From the cell containing the given text, extract its center point as [X, Y] coordinate. 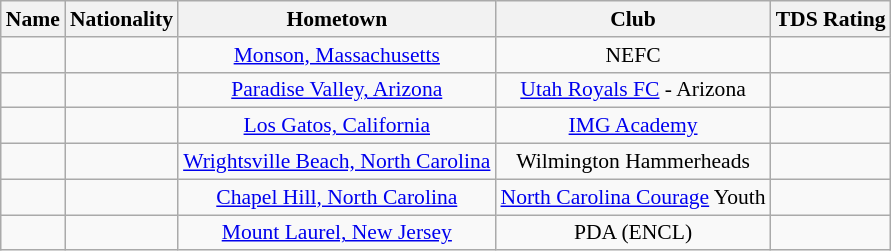
Hometown [336, 19]
Wilmington Hammerheads [632, 162]
Name [33, 19]
Mount Laurel, New Jersey [336, 233]
IMG Academy [632, 126]
TDS Rating [831, 19]
Paradise Valley, Arizona [336, 90]
PDA (ENCL) [632, 233]
Los Gatos, California [336, 126]
Wrightsville Beach, North Carolina [336, 162]
North Carolina Courage Youth [632, 197]
Chapel Hill, North Carolina [336, 197]
Monson, Massachusetts [336, 55]
Utah Royals FC - Arizona [632, 90]
Nationality [122, 19]
Club [632, 19]
NEFC [632, 55]
